Scan for the cell matching the given text and deliver its [X, Y] coordinate at center. 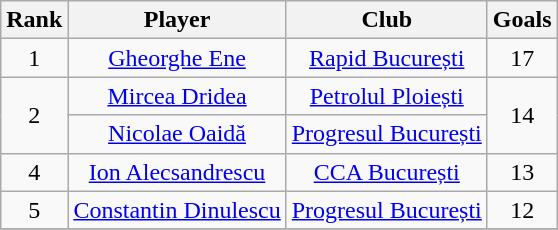
12 [522, 210]
2 [34, 115]
Petrolul Ploiești [386, 96]
5 [34, 210]
Goals [522, 20]
1 [34, 58]
Club [386, 20]
17 [522, 58]
CCA București [386, 172]
Rank [34, 20]
4 [34, 172]
Gheorghe Ene [177, 58]
Ion Alecsandrescu [177, 172]
Constantin Dinulescu [177, 210]
Nicolae Oaidă [177, 134]
Player [177, 20]
13 [522, 172]
14 [522, 115]
Rapid București [386, 58]
Mircea Dridea [177, 96]
